Identify which cell holds the provided text, then report its [X, Y] central coordinate. 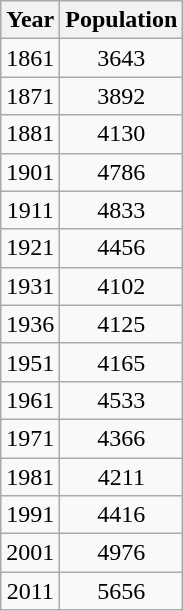
Year [30, 20]
1881 [30, 134]
1936 [30, 324]
1861 [30, 58]
4130 [122, 134]
4211 [122, 477]
1981 [30, 477]
5656 [122, 591]
3892 [122, 96]
4416 [122, 515]
3643 [122, 58]
4833 [122, 210]
Population [122, 20]
4102 [122, 286]
2001 [30, 553]
4165 [122, 362]
1911 [30, 210]
1991 [30, 515]
4125 [122, 324]
4456 [122, 248]
4976 [122, 553]
1931 [30, 286]
2011 [30, 591]
1901 [30, 172]
4533 [122, 400]
1951 [30, 362]
4786 [122, 172]
1971 [30, 438]
1871 [30, 96]
4366 [122, 438]
1921 [30, 248]
1961 [30, 400]
